Determine the (x, y) coordinate at the center of the cell enclosing the given text.  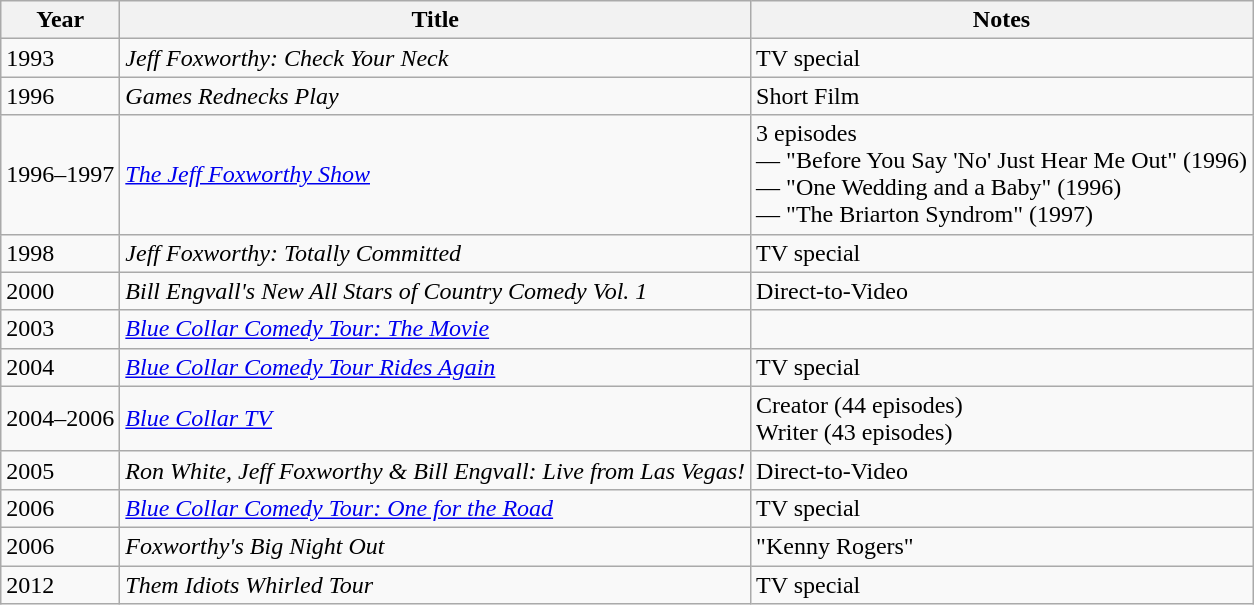
1993 (60, 58)
"Kenny Rogers" (1002, 546)
1998 (60, 253)
Blue Collar Comedy Tour Rides Again (436, 367)
1996–1997 (60, 174)
Jeff Foxworthy: Check Your Neck (436, 58)
Ron White, Jeff Foxworthy & Bill Engvall: Live from Las Vegas! (436, 470)
1996 (60, 96)
Bill Engvall's New All Stars of Country Comedy Vol. 1 (436, 291)
Blue Collar Comedy Tour: One for the Road (436, 508)
Creator (44 episodes)Writer (43 episodes) (1002, 418)
Notes (1002, 20)
2003 (60, 329)
Foxworthy's Big Night Out (436, 546)
2012 (60, 585)
2000 (60, 291)
Blue Collar TV (436, 418)
2005 (60, 470)
Blue Collar Comedy Tour: The Movie (436, 329)
Year (60, 20)
2004–2006 (60, 418)
Games Rednecks Play (436, 96)
2004 (60, 367)
Title (436, 20)
3 episodes— "Before You Say 'No' Just Hear Me Out" (1996)— "One Wedding and a Baby" (1996)— "The Briarton Syndrom" (1997) (1002, 174)
Short Film (1002, 96)
Jeff Foxworthy: Totally Committed (436, 253)
The Jeff Foxworthy Show (436, 174)
Them Idiots Whirled Tour (436, 585)
